Identify which cell holds the provided text, then report its [x, y] central coordinate. 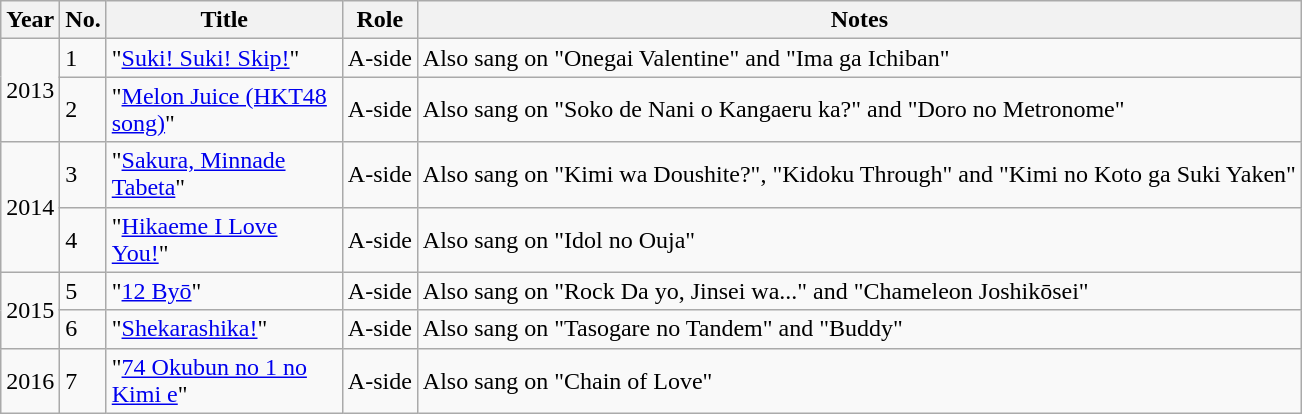
"74 Okubun no 1 no Kimi e" [224, 380]
Title [224, 20]
2016 [30, 380]
Role [380, 20]
6 [83, 329]
Notes [859, 20]
"Melon Juice (HKT48 song)" [224, 110]
3 [83, 174]
7 [83, 380]
Also sang on "Idol no Ouja" [859, 240]
"Sakura, Minnade Tabeta" [224, 174]
2013 [30, 90]
4 [83, 240]
2 [83, 110]
Also sang on "Rock Da yo, Jinsei wa..." and "Chameleon Joshikōsei" [859, 291]
Also sang on "Tasogare no Tandem" and "Buddy" [859, 329]
Also sang on "Chain of Love" [859, 380]
No. [83, 20]
1 [83, 58]
"Suki! Suki! Skip!" [224, 58]
"Hikaeme I Love You!" [224, 240]
Year [30, 20]
5 [83, 291]
Also sang on "Onegai Valentine" and "Ima ga Ichiban" [859, 58]
"12 Byō" [224, 291]
2014 [30, 207]
Also sang on "Kimi wa Doushite?", "Kidoku Through" and "Kimi no Koto ga Suki Yaken" [859, 174]
Also sang on "Soko de Nani o Kangaeru ka?" and "Doro no Metronome" [859, 110]
2015 [30, 310]
"Shekarashika!" [224, 329]
